For the text-containing cell, return its midpoint in (X, Y) coordinate format. 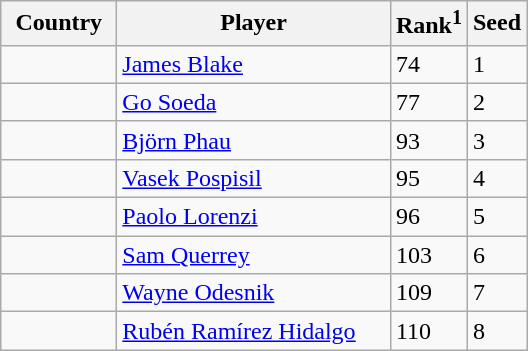
Wayne Odesnik (254, 293)
Rank1 (428, 24)
103 (428, 255)
Go Soeda (254, 102)
Player (254, 24)
93 (428, 140)
Björn Phau (254, 140)
Paolo Lorenzi (254, 217)
77 (428, 102)
Seed (496, 24)
Rubén Ramírez Hidalgo (254, 331)
1 (496, 64)
3 (496, 140)
Vasek Pospisil (254, 178)
James Blake (254, 64)
2 (496, 102)
6 (496, 255)
109 (428, 293)
8 (496, 331)
7 (496, 293)
4 (496, 178)
5 (496, 217)
96 (428, 217)
110 (428, 331)
74 (428, 64)
95 (428, 178)
Sam Querrey (254, 255)
Country (59, 24)
